For the text-containing cell, return its midpoint in [X, Y] coordinate format. 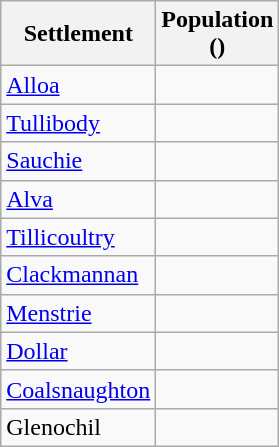
Dollar [78, 351]
Settlement [78, 34]
Glenochil [78, 427]
Coalsnaughton [78, 389]
Tillicoultry [78, 237]
Clackmannan [78, 275]
Sauchie [78, 161]
Population() [218, 34]
Menstrie [78, 313]
Tullibody [78, 123]
Alva [78, 199]
Alloa [78, 85]
